Find where the given text appears and provide that cell's center as (X, Y) coordinate. 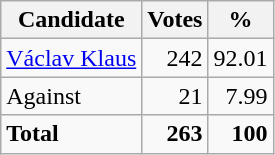
21 (175, 96)
Total (72, 134)
Votes (175, 20)
100 (240, 134)
Václav Klaus (72, 58)
% (240, 20)
7.99 (240, 96)
Candidate (72, 20)
242 (175, 58)
263 (175, 134)
Against (72, 96)
92.01 (240, 58)
